Scan for the cell matching the given text and deliver its (X, Y) coordinate at center. 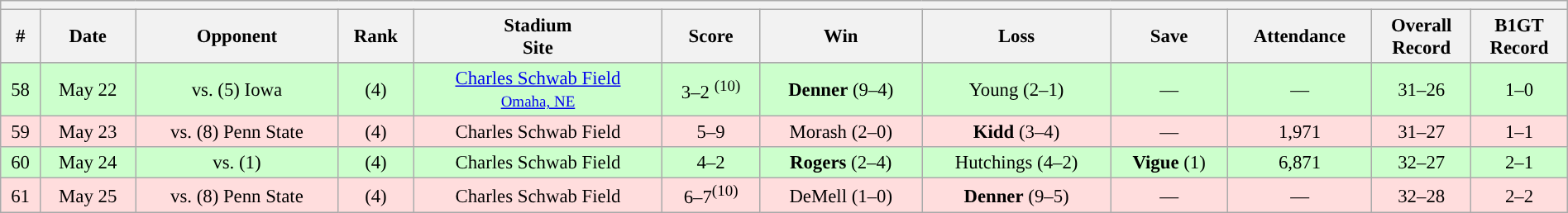
# (21, 36)
Kidd (3–4) (1016, 132)
vs. (5) Iowa (237, 89)
Win (840, 36)
5–9 (711, 132)
OverallRecord (1422, 36)
Score (711, 36)
61 (21, 196)
Save (1169, 36)
vs. (1) (237, 163)
6,871 (1299, 163)
1–1 (1520, 132)
Loss (1016, 36)
2–1 (1520, 163)
Young (2–1) (1016, 89)
Opponent (237, 36)
Hutchings (4–2) (1016, 163)
Charles Schwab FieldOmaha, NE (538, 89)
May 24 (88, 163)
Denner (9–4) (840, 89)
31–26 (1422, 89)
DeMell (1–0) (840, 196)
6–7(10) (711, 196)
3–2 (10) (711, 89)
1,971 (1299, 132)
1–0 (1520, 89)
4–2 (711, 163)
Rogers (2–4) (840, 163)
Attendance (1299, 36)
32–27 (1422, 163)
31–27 (1422, 132)
Date (88, 36)
60 (21, 163)
Vigue (1) (1169, 163)
May 25 (88, 196)
Rank (375, 36)
May 22 (88, 89)
May 23 (88, 132)
Denner (9–5) (1016, 196)
2–2 (1520, 196)
B1GTRecord (1520, 36)
32–28 (1422, 196)
59 (21, 132)
StadiumSite (538, 36)
58 (21, 89)
Morash (2–0) (840, 132)
